Identify which cell holds the provided text, then report its [X, Y] central coordinate. 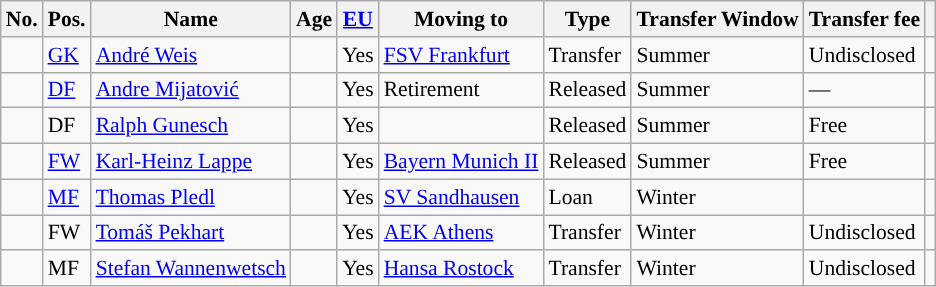
SV Sandhausen [462, 197]
Moving to [462, 19]
Pos. [67, 19]
Name [191, 19]
Type [587, 19]
GK [67, 55]
No. [22, 19]
Karl-Heinz Lappe [191, 162]
Bayern Munich II [462, 162]
Transfer fee [864, 19]
— [864, 90]
FSV Frankfurt [462, 55]
Andre Mijatović [191, 90]
EU [358, 19]
AEK Athens [462, 233]
Hansa Rostock [462, 269]
André Weis [191, 55]
Transfer Window [717, 19]
Tomáš Pekhart [191, 233]
Thomas Pledl [191, 197]
Stefan Wannenwetsch [191, 269]
Age [314, 19]
Ralph Gunesch [191, 126]
Loan [587, 197]
Retirement [462, 90]
